Detect which cell encompasses the target text, then output its (X, Y) center coordinate. 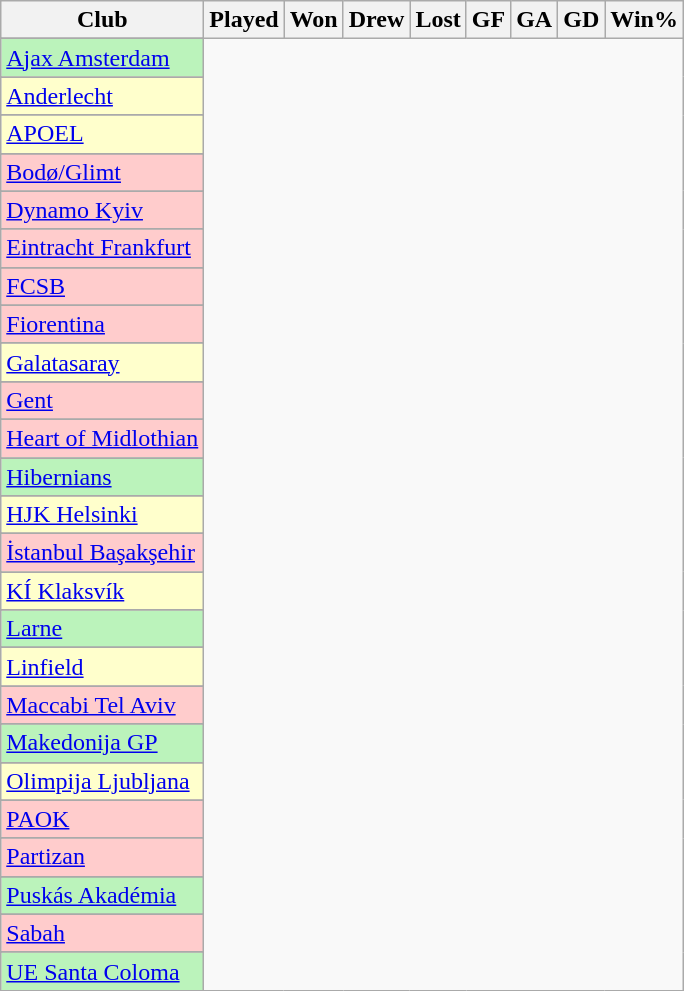
Won (314, 20)
UE Santa Coloma (102, 971)
Fiorentina (102, 324)
Makedonija GP (102, 743)
Win% (644, 20)
Sabah (102, 933)
Puskás Akadémia (102, 895)
Linfield (102, 667)
Larne (102, 629)
Lost (438, 20)
PAOK (102, 819)
Anderlecht (102, 96)
Drew (376, 20)
Played (244, 20)
GF (488, 20)
Heart of Midlothian (102, 438)
Gent (102, 400)
GA (534, 20)
İstanbul Başakşehir (102, 553)
Galatasaray (102, 362)
Eintracht Frankfurt (102, 248)
Partizan (102, 857)
Hibernians (102, 477)
Ajax Amsterdam (102, 58)
GD (582, 20)
FCSB (102, 286)
HJK Helsinki (102, 515)
Bodø/Glimt (102, 172)
APOEL (102, 134)
Dynamo Kyiv (102, 210)
Club (102, 20)
Maccabi Tel Aviv (102, 705)
Olimpija Ljubljana (102, 781)
KÍ Klaksvík (102, 591)
